Extract the [x, y] coordinate from the center of the cell holding the provided text.  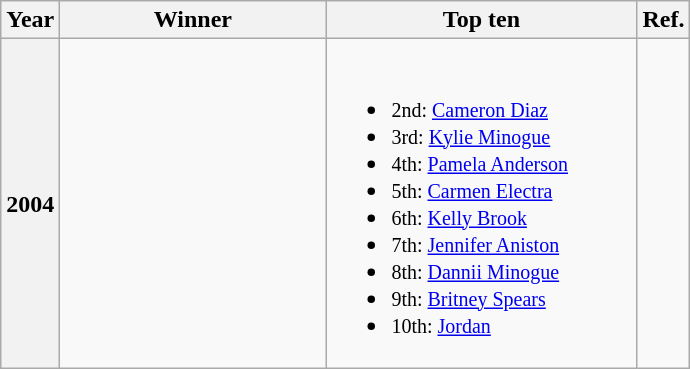
2004 [30, 204]
Winner [193, 20]
Ref. [664, 20]
Top ten [482, 20]
Year [30, 20]
